Capture the cell that displays the provided text and extract its [X, Y] central coordinate. 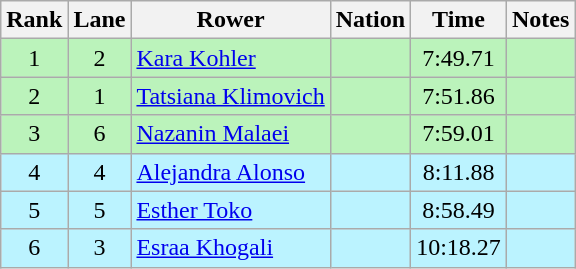
Tatsiana Klimovich [230, 96]
Time [459, 20]
Nazanin Malaei [230, 134]
Rower [230, 20]
Esther Toko [230, 210]
7:59.01 [459, 134]
7:51.86 [459, 96]
Lane [100, 20]
10:18.27 [459, 248]
Nation [370, 20]
Notes [540, 20]
Esraa Khogali [230, 248]
8:11.88 [459, 172]
Rank [34, 20]
Kara Kohler [230, 58]
7:49.71 [459, 58]
Alejandra Alonso [230, 172]
8:58.49 [459, 210]
